Locate the cell with the specified text and output its [X, Y] center coordinate. 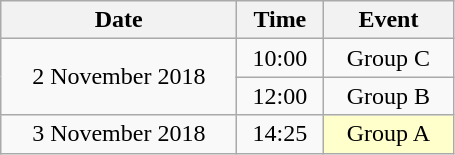
Group B [388, 96]
14:25 [280, 134]
Event [388, 20]
10:00 [280, 58]
2 November 2018 [119, 77]
Time [280, 20]
12:00 [280, 96]
Group A [388, 134]
Group C [388, 58]
Date [119, 20]
3 November 2018 [119, 134]
